Identify which cell holds the provided text, then report its (X, Y) central coordinate. 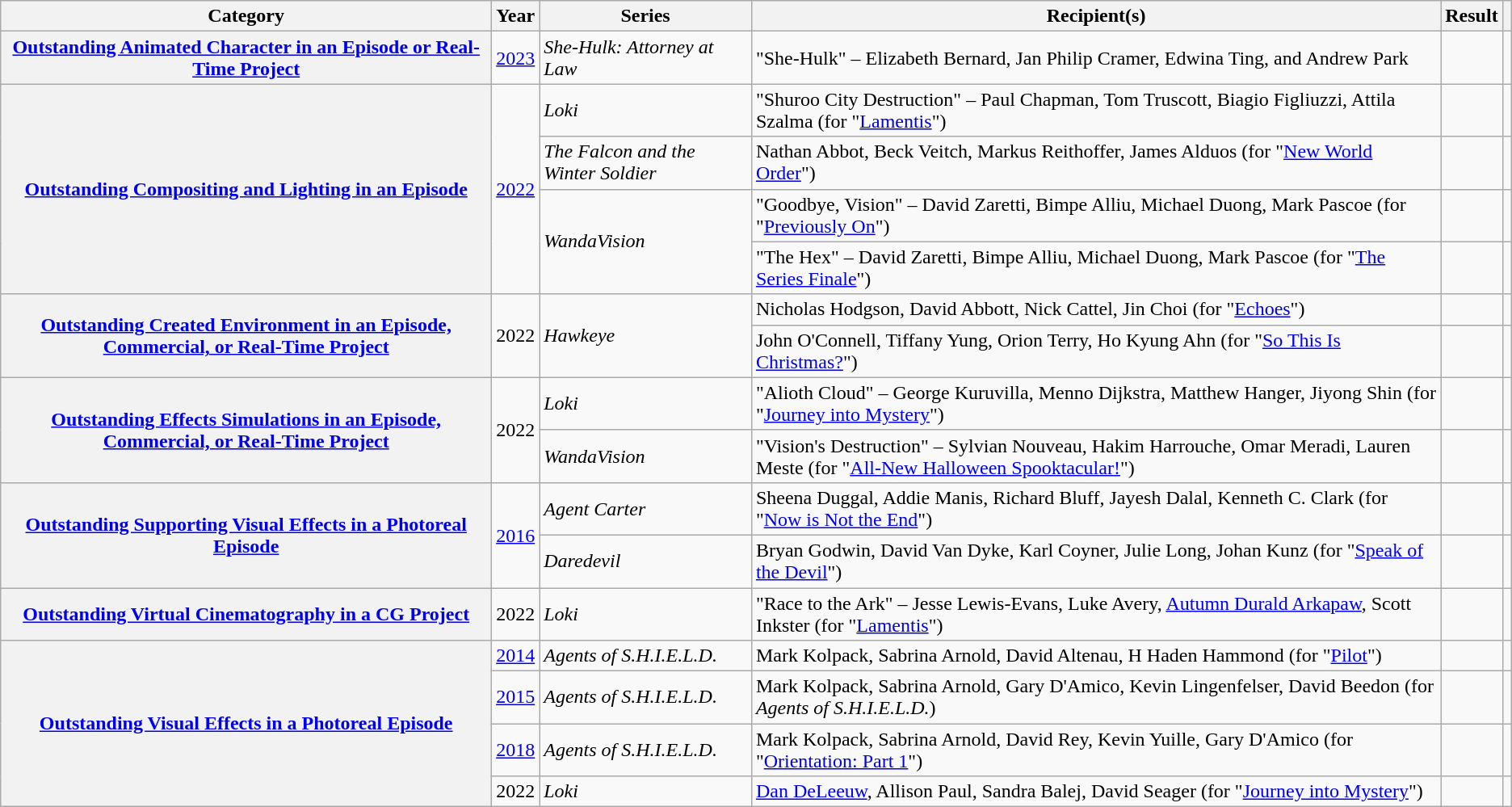
Hawkeye (646, 336)
Mark Kolpack, Sabrina Arnold, Gary D'Amico, Kevin Lingenfelser, David Beedon (for Agents of S.H.I.E.L.D.) (1095, 698)
Mark Kolpack, Sabrina Arnold, David Rey, Kevin Yuille, Gary D'Amico (for "Orientation: Part 1") (1095, 750)
Agent Carter (646, 509)
Year (515, 16)
Nicholas Hodgson, David Abbott, Nick Cattel, Jin Choi (for "Echoes") (1095, 309)
"Race to the Ark" – Jesse Lewis-Evans, Luke Avery, Autumn Durald Arkapaw, Scott Inkster (for "Lamentis") (1095, 614)
Daredevil (646, 561)
2023 (515, 58)
"She-Hulk" – Elizabeth Bernard, Jan Philip Cramer, Edwina Ting, and Andrew Park (1095, 58)
Result (1472, 16)
Mark Kolpack, Sabrina Arnold, David Altenau, H Haden Hammond (for "Pilot") (1095, 656)
"Vision's Destruction" – Sylvian Nouveau, Hakim Harrouche, Omar Meradi, Lauren Meste (for "All-New Halloween Spooktacular!") (1095, 456)
Outstanding Virtual Cinematography in a CG Project (246, 614)
Nathan Abbot, Beck Veitch, Markus Reithoffer, James Alduos (for "New World Order") (1095, 163)
Outstanding Supporting Visual Effects in a Photoreal Episode (246, 535)
Outstanding Animated Character in an Episode or Real-Time Project (246, 58)
"Goodbye, Vision" – David Zaretti, Bimpe Alliu, Michael Duong, Mark Pascoe (for "Previously On") (1095, 215)
"Shuroo City Destruction" – Paul Chapman, Tom Truscott, Biagio Figliuzzi, Attila Szalma (for "Lamentis") (1095, 110)
2018 (515, 750)
Series (646, 16)
2016 (515, 535)
Sheena Duggal, Addie Manis, Richard Bluff, Jayesh Dalal, Kenneth C. Clark (for "Now is Not the End") (1095, 509)
Bryan Godwin, David Van Dyke, Karl Coyner, Julie Long, Johan Kunz (for "Speak of the Devil") (1095, 561)
"Alioth Cloud" – George Kuruvilla, Menno Dijkstra, Matthew Hanger, Jiyong Shin (for "Journey into Mystery") (1095, 404)
Outstanding Created Environment in an Episode, Commercial, or Real-Time Project (246, 336)
"The Hex" – David Zaretti, Bimpe Alliu, Michael Duong, Mark Pascoe (for "The Series Finale") (1095, 268)
Outstanding Effects Simulations in an Episode, Commercial, or Real-Time Project (246, 430)
Recipient(s) (1095, 16)
Category (246, 16)
Dan DeLeeuw, Allison Paul, Sandra Balej, David Seager (for "Journey into Mystery") (1095, 792)
John O'Connell, Tiffany Yung, Orion Terry, Ho Kyung Ahn (for "So This Is Christmas?") (1095, 351)
The Falcon and the Winter Soldier (646, 163)
2015 (515, 698)
Outstanding Compositing and Lighting in an Episode (246, 189)
She-Hulk: Attorney at Law (646, 58)
2014 (515, 656)
Outstanding Visual Effects in a Photoreal Episode (246, 724)
